Output the (x, y) coordinate of the center of the cell containing the given text.  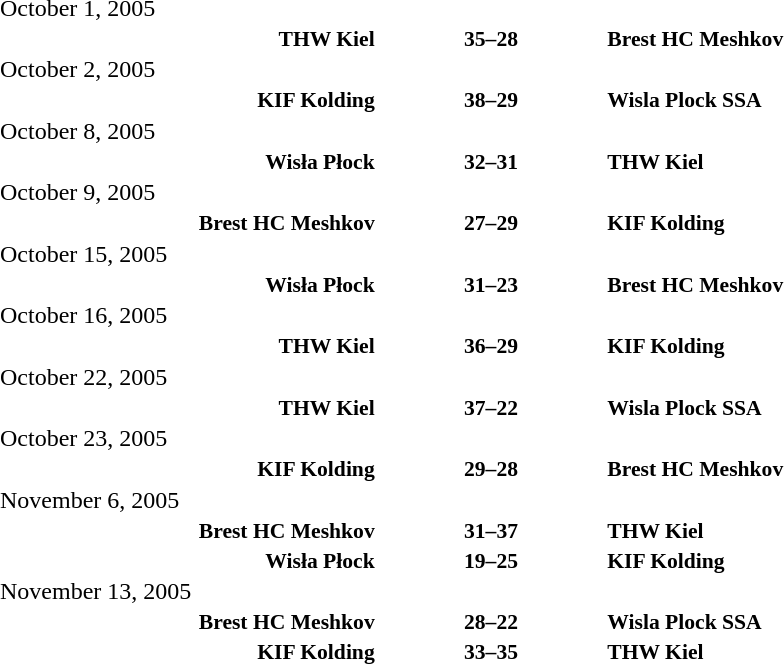
29–28 (492, 469)
28–22 (492, 622)
32–31 (492, 162)
27–29 (492, 223)
38–29 (492, 100)
31–37 (492, 530)
19–25 (492, 560)
37–22 (492, 408)
31–23 (492, 284)
35–28 (492, 38)
36–29 (492, 346)
